Identify which cell holds the provided text, then report its (X, Y) central coordinate. 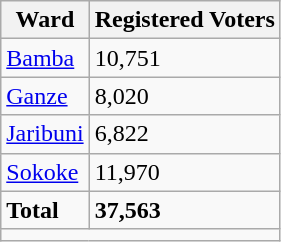
Ganze (45, 96)
8,020 (184, 96)
11,970 (184, 172)
6,822 (184, 134)
10,751 (184, 58)
Registered Voters (184, 20)
Total (45, 210)
37,563 (184, 210)
Bamba (45, 58)
Jaribuni (45, 134)
Sokoke (45, 172)
Ward (45, 20)
